For the text-containing cell, return its midpoint in (x, y) coordinate format. 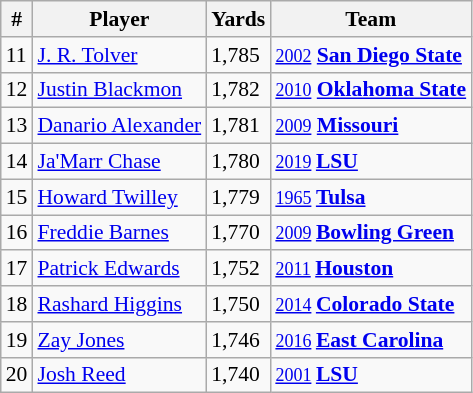
1,750 (238, 304)
15 (17, 197)
1,780 (238, 162)
2016 East Carolina (370, 340)
Team (370, 19)
1,770 (238, 233)
1,740 (238, 375)
16 (17, 233)
20 (17, 375)
Justin Blackmon (119, 90)
J. R. Tolver (119, 55)
Patrick Edwards (119, 269)
2011 Houston (370, 269)
2019 LSU (370, 162)
19 (17, 340)
12 (17, 90)
Freddie Barnes (119, 233)
18 (17, 304)
Ja'Marr Chase (119, 162)
2009 Missouri (370, 126)
2010 Oklahoma State (370, 90)
1,785 (238, 55)
2002 San Diego State (370, 55)
17 (17, 269)
Josh Reed (119, 375)
11 (17, 55)
1,782 (238, 90)
Danario Alexander (119, 126)
Yards (238, 19)
1,746 (238, 340)
1,752 (238, 269)
Zay Jones (119, 340)
14 (17, 162)
1,781 (238, 126)
1965 Tulsa (370, 197)
2014 Colorado State (370, 304)
13 (17, 126)
1,779 (238, 197)
Howard Twilley (119, 197)
2001 LSU (370, 375)
2009 Bowling Green (370, 233)
Rashard Higgins (119, 304)
# (17, 19)
Player (119, 19)
